Scan for the cell matching the given text and deliver its (X, Y) coordinate at center. 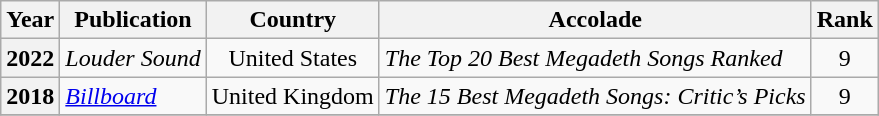
2018 (30, 96)
The 15 Best Megadeth Songs: Critic’s Picks (595, 96)
United Kingdom (292, 96)
Rank (844, 20)
Accolade (595, 20)
Publication (133, 20)
Billboard (133, 96)
The Top 20 Best Megadeth Songs Ranked (595, 58)
2022 (30, 58)
United States (292, 58)
Country (292, 20)
Year (30, 20)
Louder Sound (133, 58)
